Detect which cell encompasses the target text, then output its [X, Y] center coordinate. 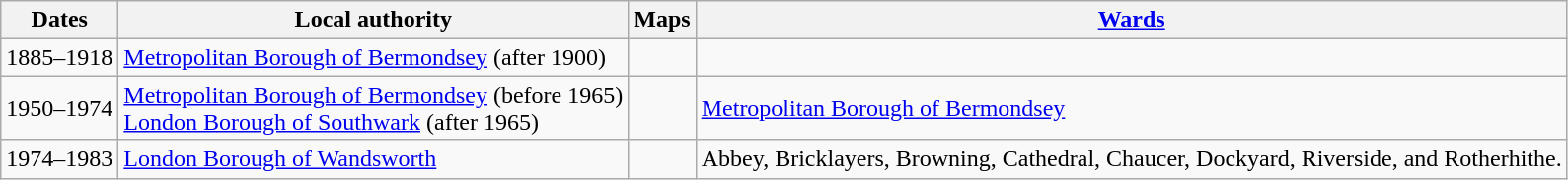
Local authority [373, 20]
1885–1918 [59, 57]
Metropolitan Borough of Bermondsey [1131, 109]
Metropolitan Borough of Bermondsey (after 1900) [373, 57]
Dates [59, 20]
Maps [662, 20]
1950–1974 [59, 109]
1974–1983 [59, 159]
Wards [1131, 20]
London Borough of Wandsworth [373, 159]
Abbey, Bricklayers, Browning, Cathedral, Chaucer, Dockyard, Riverside, and Rotherhithe. [1131, 159]
Metropolitan Borough of Bermondsey (before 1965)London Borough of Southwark (after 1965) [373, 109]
